Scan for the cell matching the given text and deliver its [x, y] coordinate at center. 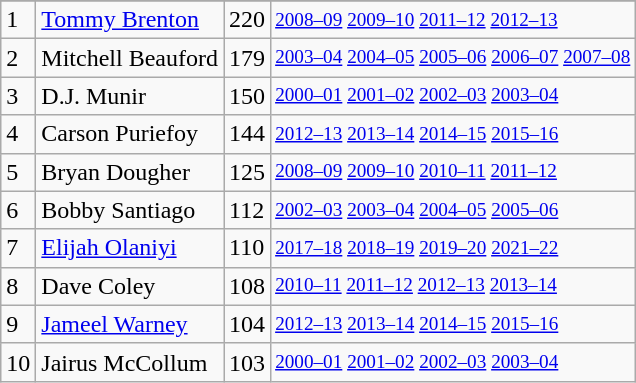
144 [248, 134]
4 [18, 134]
2002–03 2003–04 2004–05 2005–06 [453, 210]
103 [248, 362]
1 [18, 20]
10 [18, 362]
108 [248, 286]
Mitchell Beauford [130, 58]
D.J. Munir [130, 96]
Jairus McCollum [130, 362]
2017–18 2018–19 2019–20 2021–22 [453, 248]
125 [248, 172]
5 [18, 172]
9 [18, 324]
Dave Coley [130, 286]
Elijah Olaniyi [130, 248]
104 [248, 324]
2003–04 2004–05 2005–06 2006–07 2007–08 [453, 58]
150 [248, 96]
110 [248, 248]
2008–09 2009–10 2010–11 2011–12 [453, 172]
Tommy Brenton [130, 20]
2008–09 2009–10 2011–12 2012–13 [453, 20]
Bryan Dougher [130, 172]
Carson Puriefoy [130, 134]
7 [18, 248]
6 [18, 210]
220 [248, 20]
112 [248, 210]
2010–11 2011–12 2012–13 2013–14 [453, 286]
8 [18, 286]
Jameel Warney [130, 324]
Bobby Santiago [130, 210]
179 [248, 58]
2 [18, 58]
3 [18, 96]
